Pinpoint the cell where the given text exists, returning its [X, Y] midpoint coordinate. 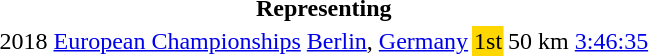
3:46:35 [611, 41]
50 km [539, 41]
European Championships [177, 41]
Berlin, Germany [387, 41]
1st [488, 41]
